Find where the given text appears and provide that cell's center as [x, y] coordinate. 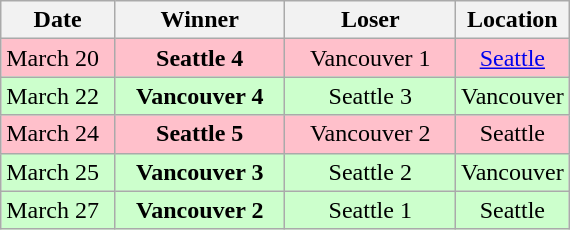
March 27 [58, 210]
Location [513, 20]
Seattle 3 [370, 96]
March 22 [58, 96]
Date [58, 20]
Seattle 5 [200, 134]
Loser [370, 20]
Seattle 1 [370, 210]
Winner [200, 20]
Vancouver 3 [200, 172]
March 24 [58, 134]
Seattle 2 [370, 172]
March 20 [58, 58]
Vancouver 4 [200, 96]
March 25 [58, 172]
Vancouver 1 [370, 58]
Seattle 4 [200, 58]
